Scan for the cell matching the given text and deliver its (X, Y) coordinate at center. 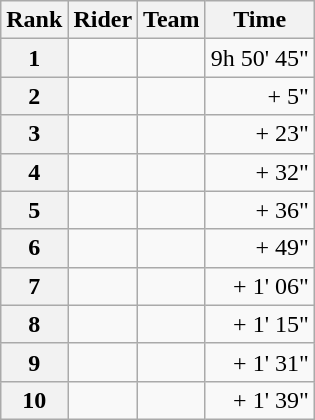
+ 1' 39" (260, 400)
+ 1' 31" (260, 362)
9h 50' 45" (260, 58)
Rank (34, 20)
Team (172, 20)
+ 1' 06" (260, 286)
+ 36" (260, 210)
+ 1' 15" (260, 324)
1 (34, 58)
+ 5" (260, 96)
Rider (103, 20)
9 (34, 362)
+ 49" (260, 248)
7 (34, 286)
2 (34, 96)
10 (34, 400)
5 (34, 210)
+ 32" (260, 172)
Time (260, 20)
4 (34, 172)
+ 23" (260, 134)
3 (34, 134)
6 (34, 248)
8 (34, 324)
